Determine the (x, y) coordinate at the center of the cell enclosing the given text.  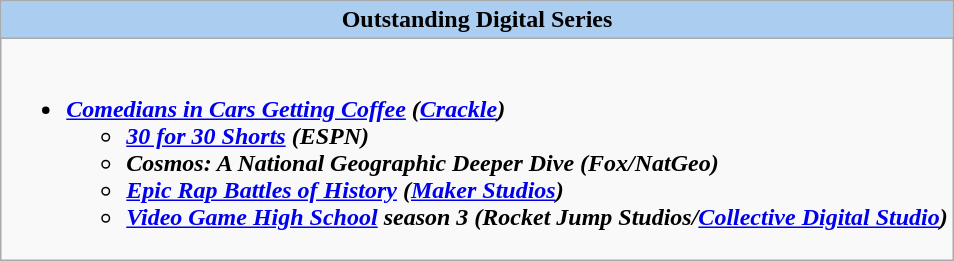
Outstanding Digital Series (477, 20)
